Locate the cell with the specified text and output its [X, Y] center coordinate. 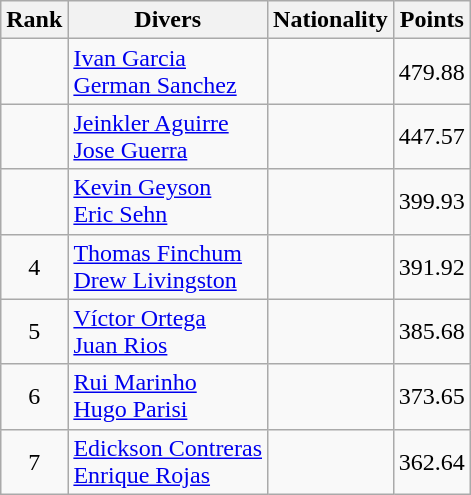
385.68 [432, 332]
Thomas Finchum Drew Livingston [168, 266]
362.64 [432, 462]
Jeinkler Aguirre Jose Guerra [168, 136]
399.93 [432, 202]
Kevin Geyson Eric Sehn [168, 202]
Nationality [331, 20]
447.57 [432, 136]
Points [432, 20]
6 [34, 396]
5 [34, 332]
373.65 [432, 396]
Rui Marinho Hugo Parisi [168, 396]
Ivan Garcia German Sanchez [168, 72]
391.92 [432, 266]
Rank [34, 20]
Edickson Contreras Enrique Rojas [168, 462]
7 [34, 462]
4 [34, 266]
479.88 [432, 72]
Víctor Ortega Juan Rios [168, 332]
Divers [168, 20]
